Determine the [X, Y] coordinate at the center of the cell enclosing the given text.  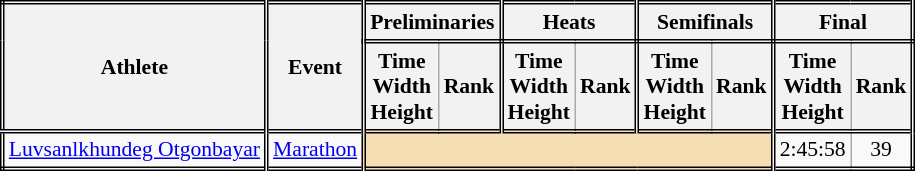
Athlete [134, 67]
Marathon [316, 150]
Heats [569, 22]
Semifinals [705, 22]
Event [316, 67]
39 [882, 150]
2:45:58 [812, 150]
Final [843, 22]
Luvsanlkhundeg Otgonbayar [134, 150]
Preliminaries [432, 22]
